Capture the cell that displays the provided text and extract its (x, y) central coordinate. 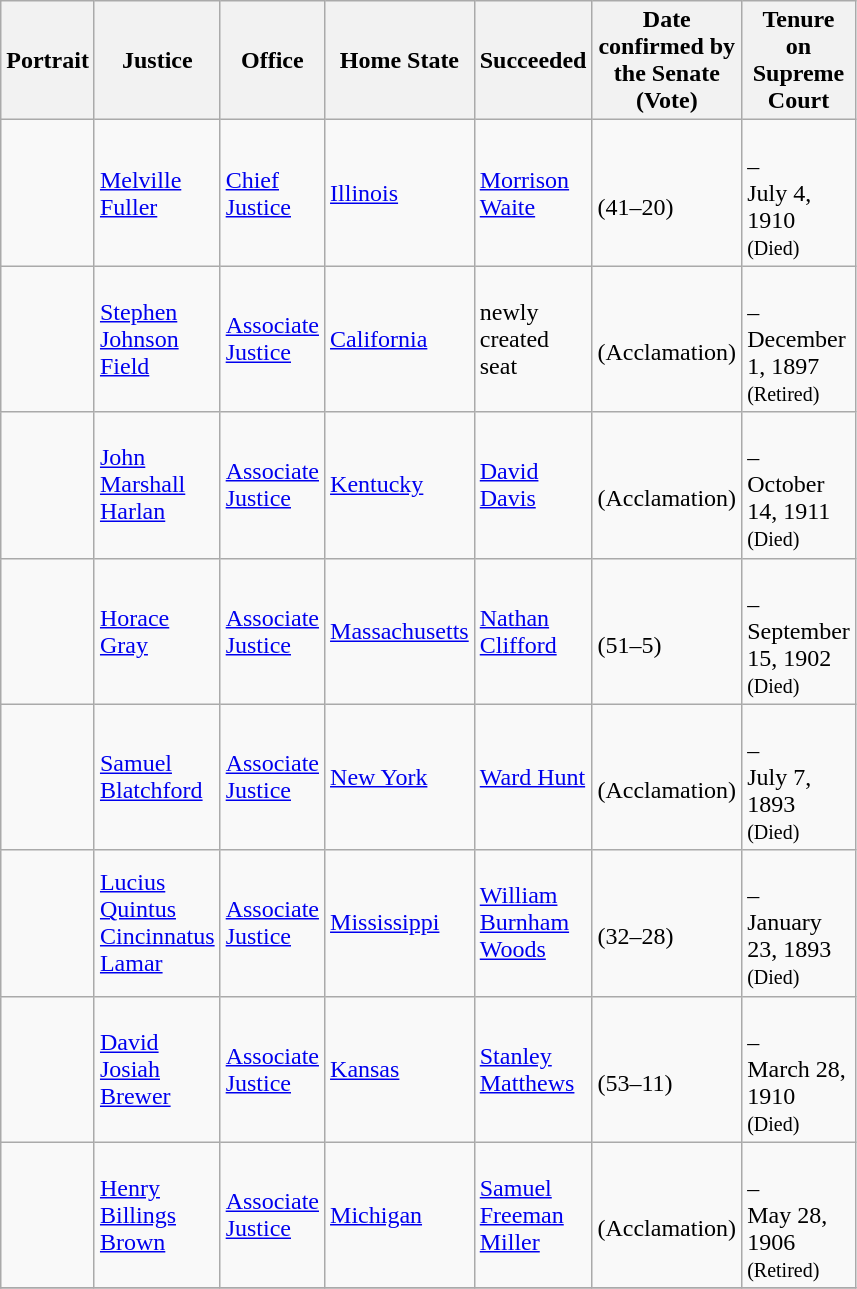
Michigan (400, 1215)
Ward Hunt (533, 777)
Justice (157, 60)
Illinois (400, 193)
(51–5) (667, 631)
newly created seat (533, 339)
Portrait (48, 60)
Morrison Waite (533, 193)
–January 23, 1893(Died) (799, 923)
–October 14, 1911(Died) (799, 485)
Lucius Quintus Cincinnatus Lamar (157, 923)
Samuel Freeman Miller (533, 1215)
William Burnham Woods (533, 923)
–December 1, 1897(Retired) (799, 339)
–May 28, 1906(Retired) (799, 1215)
Melville Fuller (157, 193)
Horace Gray (157, 631)
Succeeded (533, 60)
Massachusetts (400, 631)
New York (400, 777)
Kentucky (400, 485)
Henry Billings Brown (157, 1215)
(32–28) (667, 923)
–July 7, 1893(Died) (799, 777)
Stanley Matthews (533, 1069)
Nathan Clifford (533, 631)
Office (272, 60)
–September 15, 1902(Died) (799, 631)
–July 4, 1910(Died) (799, 193)
Kansas (400, 1069)
California (400, 339)
David Davis (533, 485)
David Josiah Brewer (157, 1069)
Home State (400, 60)
(53–11) (667, 1069)
Chief Justice (272, 193)
–March 28, 1910(Died) (799, 1069)
Mississippi (400, 923)
Date confirmed by the Senate(Vote) (667, 60)
John Marshall Harlan (157, 485)
(41–20) (667, 193)
Tenure on Supreme Court (799, 60)
Stephen Johnson Field (157, 339)
Samuel Blatchford (157, 777)
